Search for the cell housing the specified text and yield its [x, y] center coordinate. 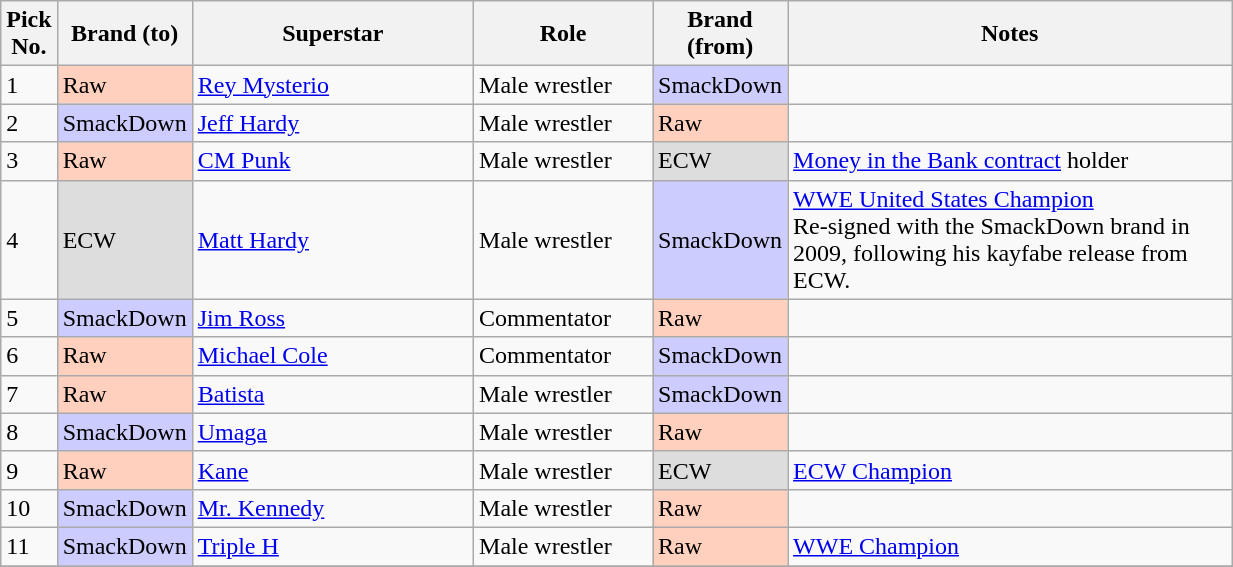
Kane [332, 470]
3 [29, 161]
Triple H [332, 546]
Notes [1010, 34]
Umaga [332, 432]
7 [29, 394]
6 [29, 356]
ECW Champion [1010, 470]
Superstar [332, 34]
Michael Cole [332, 356]
Jim Ross [332, 318]
Role [564, 34]
Brand (to) [124, 34]
WWE United States ChampionRe-signed with the SmackDown brand in 2009, following his kayfabe release from ECW. [1010, 240]
Pick No. [29, 34]
1 [29, 85]
Money in the Bank contract holder [1010, 161]
Jeff Hardy [332, 123]
Batista [332, 394]
4 [29, 240]
10 [29, 508]
Matt Hardy [332, 240]
8 [29, 432]
2 [29, 123]
11 [29, 546]
Mr. Kennedy [332, 508]
WWE Champion [1010, 546]
Rey Mysterio [332, 85]
CM Punk [332, 161]
Brand (from) [720, 34]
9 [29, 470]
5 [29, 318]
